Pinpoint the cell where the given text exists, returning its [X, Y] midpoint coordinate. 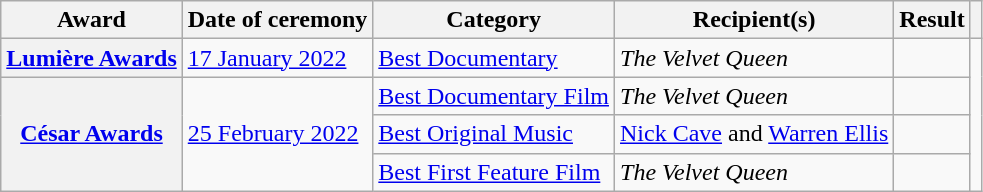
Recipient(s) [754, 20]
17 January 2022 [278, 58]
Result [932, 20]
Lumière Awards [92, 58]
Date of ceremony [278, 20]
Best Documentary Film [494, 96]
Best Original Music [494, 134]
25 February 2022 [278, 134]
César Awards [92, 134]
Best Documentary [494, 58]
Best First Feature Film [494, 172]
Category [494, 20]
Award [92, 20]
Nick Cave and Warren Ellis [754, 134]
